Extract the (x, y) coordinate from the center of the cell holding the provided text.  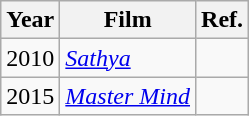
Ref. (222, 20)
Sathya (128, 58)
Year (30, 20)
Master Mind (128, 96)
2010 (30, 58)
2015 (30, 96)
Film (128, 20)
